For the text-containing cell, return its midpoint in (x, y) coordinate format. 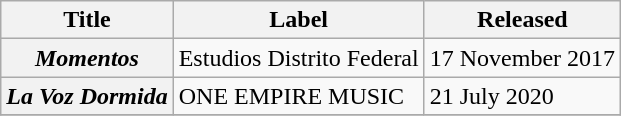
17 November 2017 (522, 58)
Released (522, 20)
ONE EMPIRE MUSIC (298, 96)
Label (298, 20)
La Voz Dormida (87, 96)
Momentos (87, 58)
Estudios Distrito Federal (298, 58)
Title (87, 20)
21 July 2020 (522, 96)
